Pinpoint the cell where the given text exists, returning its [x, y] midpoint coordinate. 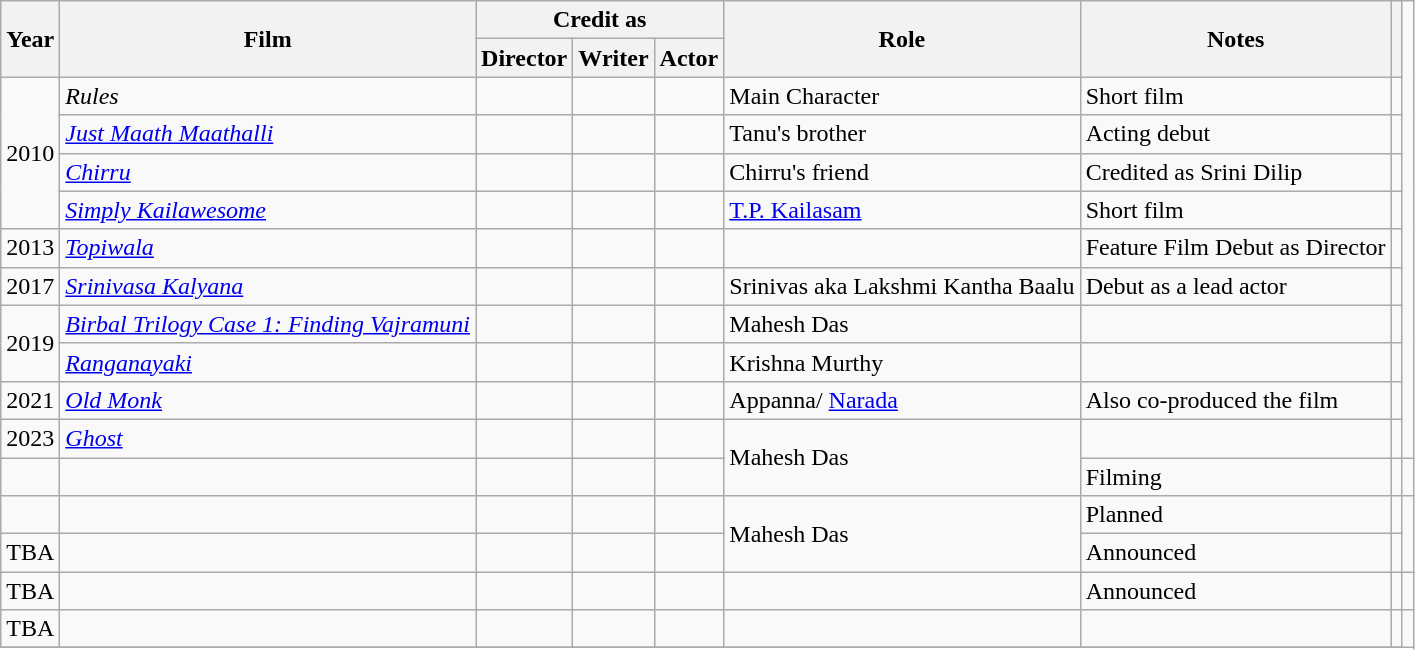
Planned [1236, 515]
Year [30, 39]
Chirru [268, 172]
Rules [268, 96]
Srinivas aka Lakshmi Kantha Baalu [902, 286]
Birbal Trilogy Case 1: Finding Vajramuni [268, 324]
Credit as [600, 20]
Credited as Srini Dilip [1236, 172]
2023 [30, 438]
Appanna/ Narada [902, 400]
Simply Kailawesome [268, 210]
Feature Film Debut as Director [1236, 248]
Debut as a lead actor [1236, 286]
Old Monk [268, 400]
Notes [1236, 39]
Chirru's friend [902, 172]
Actor [689, 58]
Tanu's brother [902, 134]
Srinivasa Kalyana [268, 286]
Ranganayaki [268, 362]
Director [524, 58]
Topiwala [268, 248]
Acting debut [1236, 134]
Filming [1236, 477]
Film [268, 39]
2017 [30, 286]
Writer [614, 58]
2021 [30, 400]
2019 [30, 343]
Just Maath Maathalli [268, 134]
2010 [30, 153]
Krishna Murthy [902, 362]
2013 [30, 248]
Main Character [902, 96]
Role [902, 39]
T.P. Kailasam [902, 210]
Ghost [268, 438]
Also co-produced the film [1236, 400]
